Return [x, y] of the center of cell containing provided text 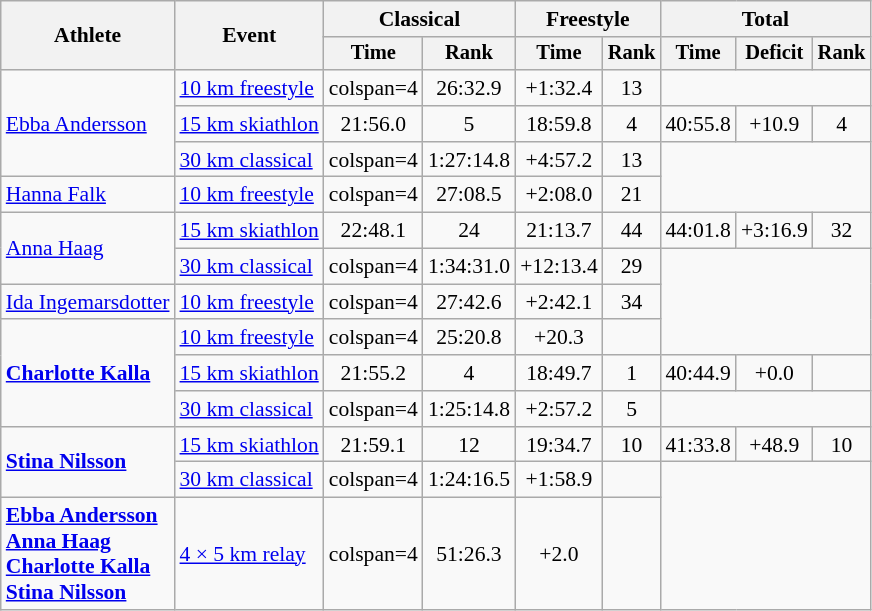
24 [469, 231]
Anna Haag [88, 248]
Ebba Andersson [88, 124]
+2:42.1 [559, 302]
29 [632, 267]
41:33.8 [698, 445]
4 × 5 km relay [250, 554]
+3:16.9 [774, 231]
12 [469, 445]
21:13.7 [559, 231]
21:56.0 [374, 124]
25:20.8 [469, 338]
27:42.6 [469, 302]
+4:57.2 [559, 160]
21:59.1 [374, 445]
Freestyle [588, 19]
Stina Nilsson [88, 462]
44 [632, 231]
+12:13.4 [559, 267]
34 [632, 302]
26:32.9 [469, 88]
Deficit [774, 54]
21 [632, 195]
18:59.8 [559, 124]
+2:08.0 [559, 195]
+1:58.9 [559, 480]
+2.0 [559, 554]
19:34.7 [559, 445]
1 [632, 373]
21:55.2 [374, 373]
1:24:16.5 [469, 480]
+20.3 [559, 338]
51:26.3 [469, 554]
22:48.1 [374, 231]
+1:32.4 [559, 88]
Athlete [88, 36]
40:44.9 [698, 373]
18:49.7 [559, 373]
Classical [420, 19]
+2:57.2 [559, 409]
+0.0 [774, 373]
44:01.8 [698, 231]
Event [250, 36]
Total [765, 19]
Hanna Falk [88, 195]
32 [842, 231]
1:27:14.8 [469, 160]
Ida Ingemarsdotter [88, 302]
+10.9 [774, 124]
Charlotte Kalla [88, 374]
Ebba AnderssonAnna HaagCharlotte KallaStina Nilsson [88, 554]
1:34:31.0 [469, 267]
40:55.8 [698, 124]
27:08.5 [469, 195]
1:25:14.8 [469, 409]
+48.9 [774, 445]
